Search for the cell housing the specified text and yield its (X, Y) center coordinate. 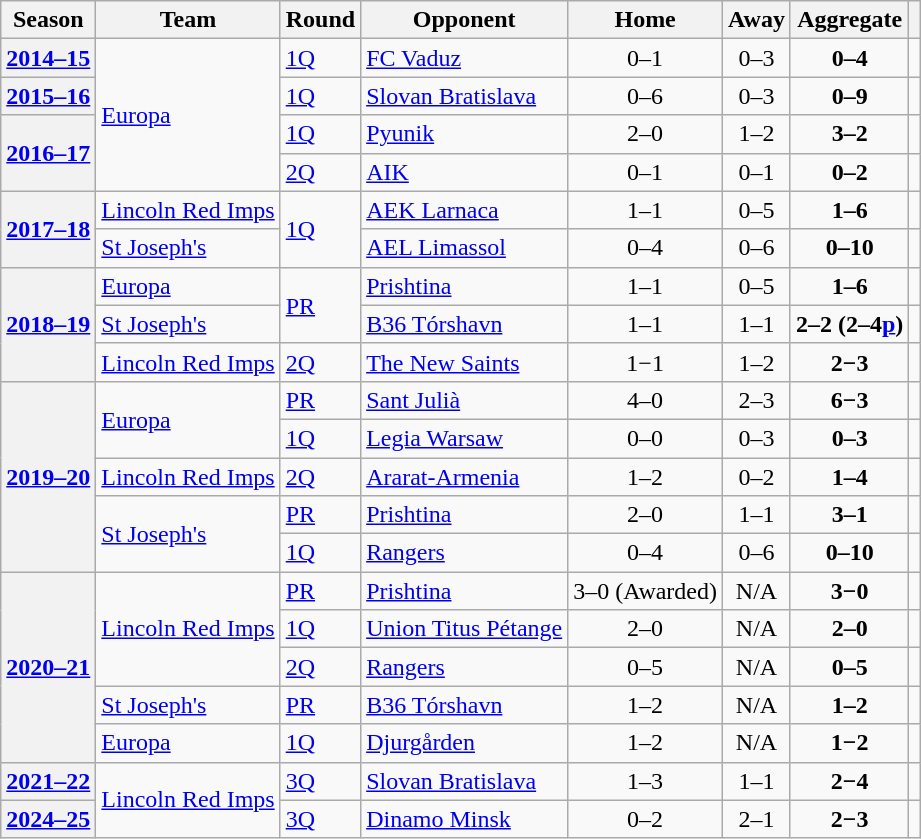
1–3 (646, 781)
AEK Larnaca (464, 210)
Season (48, 20)
2017–18 (48, 229)
3–0 (Awarded) (646, 591)
Dinamo Minsk (464, 819)
Opponent (464, 20)
2015–16 (48, 96)
1–4 (849, 477)
Sant Julià (464, 400)
Ararat-Armenia (464, 477)
2–2 (2–4p) (849, 324)
2016–17 (48, 153)
Djurgården (464, 743)
3–1 (849, 515)
The New Saints (464, 362)
2−4 (849, 781)
Legia Warsaw (464, 438)
FC Vaduz (464, 58)
3−0 (849, 591)
4–0 (646, 400)
0–0 (646, 438)
Away (757, 20)
2021–22 (48, 781)
2–1 (757, 819)
Aggregate (849, 20)
2018–19 (48, 324)
2–3 (757, 400)
Union Titus Pétange (464, 629)
Team (188, 20)
1−1 (646, 362)
Home (646, 20)
3–2 (849, 134)
2020–21 (48, 667)
2019–20 (48, 476)
AEL Limassol (464, 248)
Round (320, 20)
AIK (464, 172)
0–9 (849, 96)
2024–25 (48, 819)
2014–15 (48, 58)
Pyunik (464, 134)
6−3 (849, 400)
1−2 (849, 743)
